Pinpoint the cell where the given text exists, returning its (x, y) midpoint coordinate. 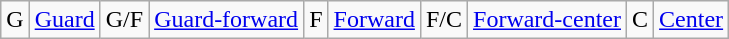
G (15, 20)
C (640, 20)
Guard (64, 20)
F (316, 20)
Forward-center (548, 20)
G/F (124, 20)
Forward (374, 20)
Guard-forward (226, 20)
F/C (444, 20)
Center (692, 20)
